Return the [x, y] coordinate for the center point of the cell that contains the specified text.  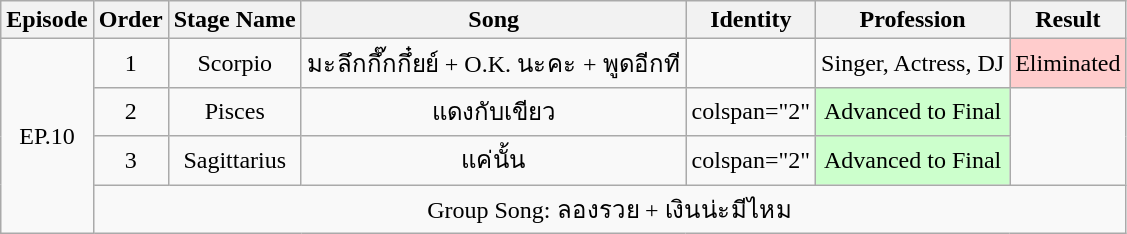
Scorpio [234, 64]
มะลึกกึ๊กกึ๋ยย์ + O.K. นะคะ + พูดอีกที [494, 64]
3 [130, 160]
1 [130, 64]
Singer, Actress, DJ [913, 64]
EP.10 [47, 136]
Song [494, 20]
Order [130, 20]
แดงกับเขียว [494, 112]
Result [1068, 20]
แค่นั้น [494, 160]
Pisces [234, 112]
2 [130, 112]
Stage Name [234, 20]
Episode [47, 20]
Sagittarius [234, 160]
Eliminated [1068, 64]
Identity [751, 20]
Group Song: ลองรวย + เงินน่ะมีไหม [610, 208]
Profession [913, 20]
